From the cell containing the given text, extract its center point as (x, y) coordinate. 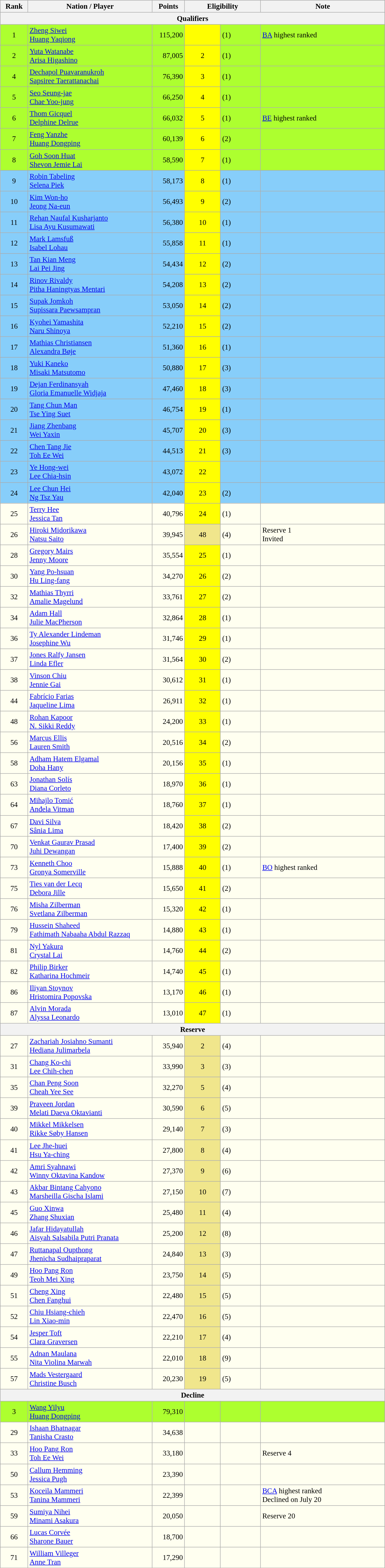
Koceila Mammeri Tanina Mammeri (90, 1495)
24,200 (168, 722)
50,880 (168, 368)
55,858 (168, 243)
Chan Peng Soon Cheah Yee See (90, 1088)
Decline (193, 1395)
Iliyan Stoynov Hristomira Popovska (90, 992)
17,290 (168, 1557)
Yang Po-hsuan Hu Ling-fang (90, 576)
76 (14, 909)
Lee Jhe-huei Hsu Ya-ching (90, 1150)
Seo Seung-jae Chae Yoo-jung (90, 97)
Yuta Watanabe Arisa Higashino (90, 56)
58,173 (168, 180)
42,040 (168, 493)
58,590 (168, 160)
Jesper Toft Clara Graversen (90, 1338)
Qualifiers (193, 19)
Mads Vestergaard Christine Busch (90, 1379)
25,480 (168, 1213)
Reserve (193, 1030)
49 (14, 1275)
35,554 (168, 555)
Hiroki Midorikawa Natsu Saito (90, 534)
31,564 (168, 659)
76,390 (168, 77)
Misha Zilberman Svetlana Zilberman (90, 909)
Rank (14, 6)
79,310 (168, 1412)
52,210 (168, 326)
BA highest ranked (323, 35)
18,760 (168, 805)
64 (14, 805)
Kim Won-ho Jeong Na-eun (90, 202)
Zachariah Josiahno Sumanti Hediana Julimarbela (90, 1046)
Akbar Bintang Cahyono Marsheilla Gischa Islami (90, 1191)
Lucas Corvée Sharone Bauer (90, 1537)
52 (14, 1316)
Praveen Jordan Melati Daeva Oktavianti (90, 1108)
45,707 (168, 430)
Supak Jomkoh Supissara Paewsampran (90, 305)
William Villeger Anne Tran (90, 1557)
Note (323, 6)
26,911 (168, 701)
Amri Syahnawi Winny Oktavina Kandow (90, 1171)
Chang Ko-chi Lee Chih-chen (90, 1067)
Kyohei Yamashita Naru Shinoya (90, 326)
54 (14, 1338)
Goh Soon Huat Shevon Jemie Lai (90, 160)
71 (14, 1557)
53 (14, 1495)
27,150 (168, 1191)
Rohan Kapoor N. Sikki Reddy (90, 722)
50 (14, 1474)
30,612 (168, 680)
14,740 (168, 972)
Nation / Player (90, 6)
17,400 (168, 847)
Jiang Zhenbang Wei Yaxin (90, 430)
14,880 (168, 930)
Marcus Ellis Lauren Smith (90, 742)
75 (14, 888)
32,864 (168, 618)
BCA highest rankedDeclined on July 20 (323, 1495)
13,010 (168, 1013)
33,990 (168, 1067)
14,760 (168, 950)
Venkat Gaurav Prasad Juhi Dewangan (90, 847)
Davi Silva Sânia Lima (90, 826)
Mikkel Mikkelsen Rikke Søby Hansen (90, 1130)
66,250 (168, 97)
Vinson Chiu Jennie Gai (90, 680)
Jonathan Solís Diana Corleto (90, 784)
56,380 (168, 222)
Mark Lamsfuß Isabel Lohau (90, 243)
40,796 (168, 514)
(7) (241, 1191)
Jafar Hidayatullah Aisyah Salsabila Putri Pranata (90, 1233)
66 (14, 1537)
Mathias Thyrri Amalie Magelund (90, 597)
Ye Hong-wei Lee Chia-hsin (90, 472)
58 (14, 764)
Ruttanapal Oupthong Jhenicha Sudhaipraparat (90, 1254)
13,170 (168, 992)
Reserve 1Invited (323, 534)
43,072 (168, 472)
87,005 (168, 56)
Thom Gicquel Delphine Delrue (90, 118)
39,945 (168, 534)
81 (14, 950)
Kenneth Choo Gronya Somerville (90, 867)
BE highest ranked (323, 118)
20,516 (168, 742)
Dejan Ferdinansyah Gloria Emanuelle Widjaja (90, 389)
60,139 (168, 139)
Reserve 4 (323, 1454)
34,270 (168, 576)
Eligibility (223, 6)
Feng Yanzhe Huang Dongping (90, 139)
87 (14, 1013)
Rehan Naufal Kusharjanto Lisa Ayu Kusumawati (90, 222)
Jones Ralfy Jansen Linda Efler (90, 659)
46,754 (168, 410)
Chen Tang Jie Toh Ee Wei (90, 451)
Alvin Morada Alyssa Leonardo (90, 1013)
Fabrício Farias Jaqueline Lima (90, 701)
20,156 (168, 764)
Chiu Hsiang-chieh Lin Xiao-min (90, 1316)
32,270 (168, 1088)
70 (14, 847)
55 (14, 1358)
15,320 (168, 909)
22,480 (168, 1296)
Reserve 20 (323, 1516)
53,050 (168, 305)
56,493 (168, 202)
51 (14, 1296)
18,970 (168, 784)
54,434 (168, 264)
Mihajlo Tomić Anđela Vitman (90, 805)
Cheng Xing Chen Fanghui (90, 1296)
Terry Hee Jessica Tan (90, 514)
34,638 (168, 1432)
Wang Yilyu Huang Dongping (90, 1412)
18,700 (168, 1537)
51,360 (168, 347)
79 (14, 930)
31,746 (168, 639)
33,761 (168, 597)
Tang Chun Man Tse Ying Suet (90, 410)
Sumiya Nihei Minami Asakura (90, 1516)
23,750 (168, 1275)
Tan Kian Meng Lai Pei Jing (90, 264)
Adam Hall Julie MacPherson (90, 618)
1 (14, 35)
Dechapol Puavaranukroh Sapsiree Taerattanachai (90, 77)
27,800 (168, 1150)
63 (14, 784)
67 (14, 826)
44,513 (168, 451)
Philip Birker Katharina Hochmeir (90, 972)
25,200 (168, 1233)
Nyl Yakura Crystal Lai (90, 950)
54,208 (168, 285)
33,180 (168, 1454)
20,050 (168, 1516)
57 (14, 1379)
18,420 (168, 826)
47,460 (168, 389)
Guo Xinwa Zhang Shuxian (90, 1213)
Ties van der Lecq Debora Jille (90, 888)
Lee Chun Hei Ng Tsz Yau (90, 493)
Hoo Pang Ron Teoh Mei Xing (90, 1275)
35,940 (168, 1046)
30,590 (168, 1108)
20,230 (168, 1379)
22,010 (168, 1358)
29,140 (168, 1130)
(9) (241, 1358)
66,032 (168, 118)
23,390 (168, 1474)
86 (14, 992)
(6) (241, 1171)
Mathias Christiansen Alexandra Bøje (90, 347)
22,210 (168, 1338)
Zheng Siwei Huang Yaqiong (90, 35)
56 (14, 742)
Hussein Shaheed Fathimath Nabaaha Abdul Razzaq (90, 930)
Ishaan Bhatnagar Tanisha Crasto (90, 1432)
Gregory Mairs Jenny Moore (90, 555)
27,370 (168, 1171)
(8) (241, 1233)
Robin Tabeling Selena Piek (90, 180)
22,470 (168, 1316)
22,399 (168, 1495)
24,840 (168, 1254)
Adham Hatem Elgamal Doha Hany (90, 764)
15,888 (168, 867)
Points (168, 6)
82 (14, 972)
Adnan Maulana Nita Violina Marwah (90, 1358)
73 (14, 867)
Callum Hemming Jessica Pugh (90, 1474)
15,650 (168, 888)
BO highest ranked (323, 867)
Ty Alexander Lindeman Josephine Wu (90, 639)
59 (14, 1516)
115,200 (168, 35)
Hoo Pang Ron Toh Ee Wei (90, 1454)
Yuki Kaneko Misaki Matsutomo (90, 368)
Rinov Rivaldy Pitha Haningtyas Mentari (90, 285)
